Return the (x, y) coordinate for the center point of the cell that contains the specified text.  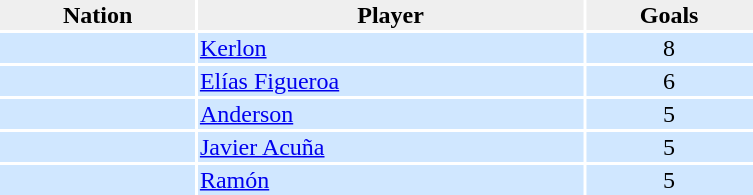
6 (670, 81)
Goals (670, 15)
Javier Acuña (390, 147)
Anderson (390, 114)
Nation (98, 15)
Ramón (390, 180)
Kerlon (390, 48)
Elías Figueroa (390, 81)
8 (670, 48)
Player (390, 15)
